Provide the (x, y) coordinate of the cell's center where the given text is located.  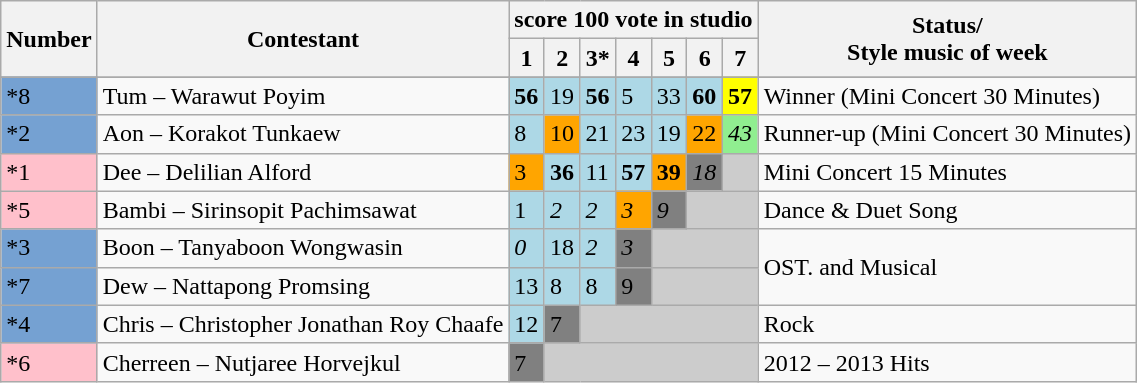
36 (562, 172)
43 (740, 134)
Cherreen – Nutjaree Horvejkul (303, 362)
Dee – Delilian Alford (303, 172)
33 (669, 96)
Mini Concert 15 Minutes (948, 172)
*7 (49, 286)
*1 (49, 172)
23 (634, 134)
*3 (49, 248)
6 (705, 58)
Number (49, 39)
4 (634, 58)
Bambi – Sirinsopit Pachimsawat (303, 210)
Contestant (303, 39)
12 (527, 324)
39 (669, 172)
Rock (948, 324)
OST. and Musical (948, 267)
2012 – 2013 Hits (948, 362)
Dance & Duet Song (948, 210)
Status/Style music of week (948, 39)
11 (598, 172)
*4 (49, 324)
*8 (49, 96)
Chris – Christopher Jonathan Roy Chaafe (303, 324)
0 (527, 248)
*2 (49, 134)
60 (705, 96)
Boon – Tanyaboon Wongwasin (303, 248)
13 (527, 286)
3* (598, 58)
*6 (49, 362)
10 (562, 134)
21 (598, 134)
Runner-up (Mini Concert 30 Minutes) (948, 134)
Aon – Korakot Tunkaew (303, 134)
22 (705, 134)
*5 (49, 210)
Dew – Nattapong Promsing (303, 286)
Winner (Mini Concert 30 Minutes) (948, 96)
Tum – Warawut Poyim (303, 96)
score 100 vote in studio (634, 20)
